Locate the cell with the specified text and output its [X, Y] center coordinate. 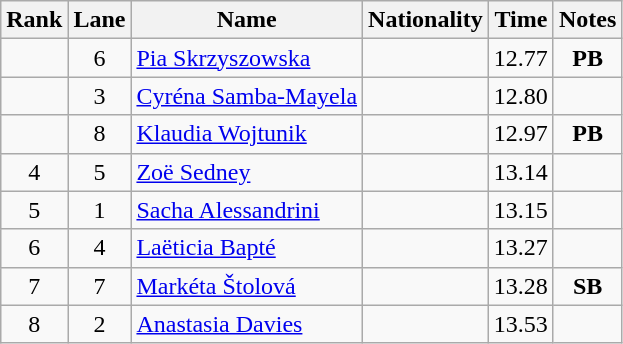
Laëticia Bapté [247, 248]
Pia Skrzyszowska [247, 58]
3 [100, 96]
12.97 [520, 134]
Nationality [426, 20]
12.80 [520, 96]
Markéta Štolová [247, 286]
13.28 [520, 286]
Zoë Sedney [247, 172]
Klaudia Wojtunik [247, 134]
Notes [587, 20]
Anastasia Davies [247, 324]
13.15 [520, 210]
Lane [100, 20]
Time [520, 20]
12.77 [520, 58]
Name [247, 20]
13.27 [520, 248]
1 [100, 210]
Cyréna Samba-Mayela [247, 96]
2 [100, 324]
Sacha Alessandrini [247, 210]
Rank [34, 20]
13.14 [520, 172]
SB [587, 286]
13.53 [520, 324]
